Scan for the cell matching the given text and deliver its [x, y] coordinate at center. 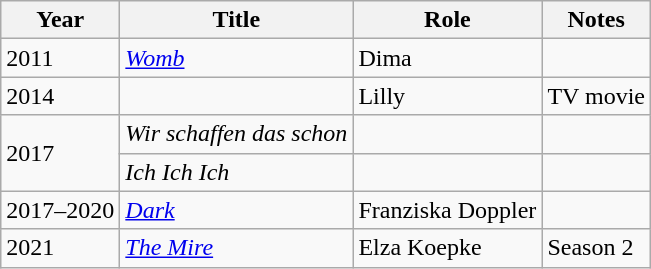
2011 [60, 58]
Franziska Doppler [448, 210]
Wir schaffen das schon [236, 134]
2014 [60, 96]
Notes [596, 20]
Year [60, 20]
Lilly [448, 96]
Elza Koepke [448, 248]
Ich Ich Ich [236, 172]
2021 [60, 248]
2017–2020 [60, 210]
Dark [236, 210]
Season 2 [596, 248]
Womb [236, 58]
TV movie [596, 96]
Dima [448, 58]
Role [448, 20]
The Mire [236, 248]
2017 [60, 153]
Title [236, 20]
